Pinpoint the cell where the given text exists, returning its [X, Y] midpoint coordinate. 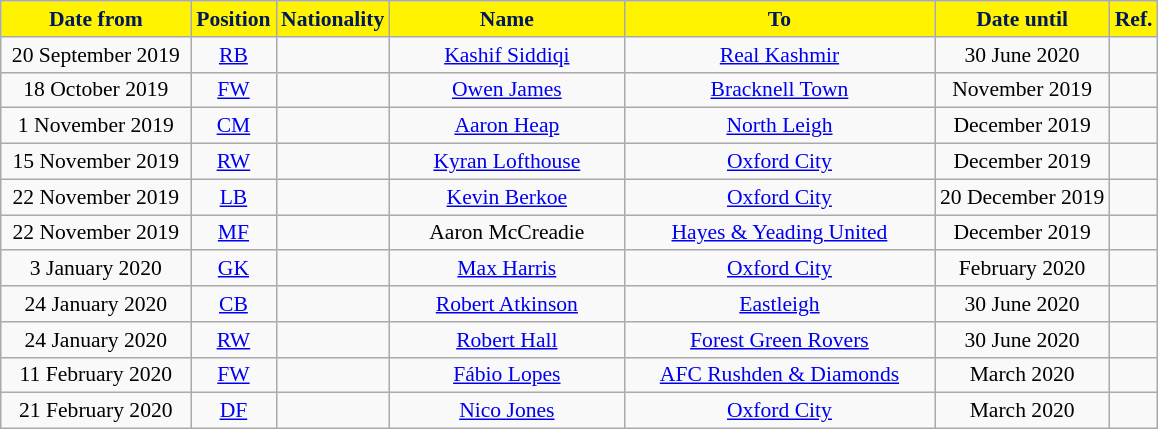
CM [234, 126]
Name [506, 19]
18 October 2019 [96, 90]
1 November 2019 [96, 126]
15 November 2019 [96, 162]
Max Harris [506, 269]
To [779, 19]
Date from [96, 19]
MF [234, 233]
Bracknell Town [779, 90]
CB [234, 304]
Aaron McCreadie [506, 233]
3 January 2020 [96, 269]
Owen James [506, 90]
21 February 2020 [96, 411]
20 December 2019 [1022, 197]
Robert Atkinson [506, 304]
RB [234, 55]
AFC Rushden & Diamonds [779, 375]
Date until [1022, 19]
Kashif Siddiqi [506, 55]
Kyran Lofthouse [506, 162]
February 2020 [1022, 269]
Position [234, 19]
Fábio Lopes [506, 375]
Forest Green Rovers [779, 340]
Aaron Heap [506, 126]
North Leigh [779, 126]
Eastleigh [779, 304]
Nico Jones [506, 411]
November 2019 [1022, 90]
20 September 2019 [96, 55]
LB [234, 197]
GK [234, 269]
Real Kashmir [779, 55]
11 February 2020 [96, 375]
Ref. [1134, 19]
Nationality [332, 19]
Hayes & Yeading United [779, 233]
Kevin Berkoe [506, 197]
Robert Hall [506, 340]
DF [234, 411]
